Search for the cell housing the specified text and yield its (X, Y) center coordinate. 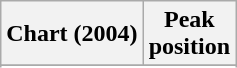
Chart (2004) (72, 34)
Peakposition (189, 34)
